Search for the cell housing the specified text and yield its [x, y] center coordinate. 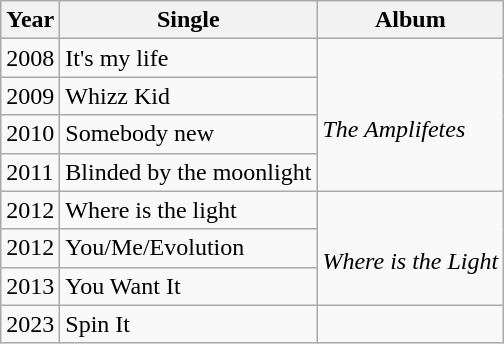
Single [188, 20]
Blinded by the moonlight [188, 172]
Somebody new [188, 134]
2010 [30, 134]
2013 [30, 286]
Whizz Kid [188, 96]
Year [30, 20]
Where is the light [188, 210]
The Amplifetes [410, 115]
It's my life [188, 58]
You Want It [188, 286]
2023 [30, 324]
2011 [30, 172]
2008 [30, 58]
Album [410, 20]
2009 [30, 96]
Where is the Light [410, 248]
Spin It [188, 324]
You/Me/Evolution [188, 248]
